Detect which cell encompasses the target text, then output its [x, y] center coordinate. 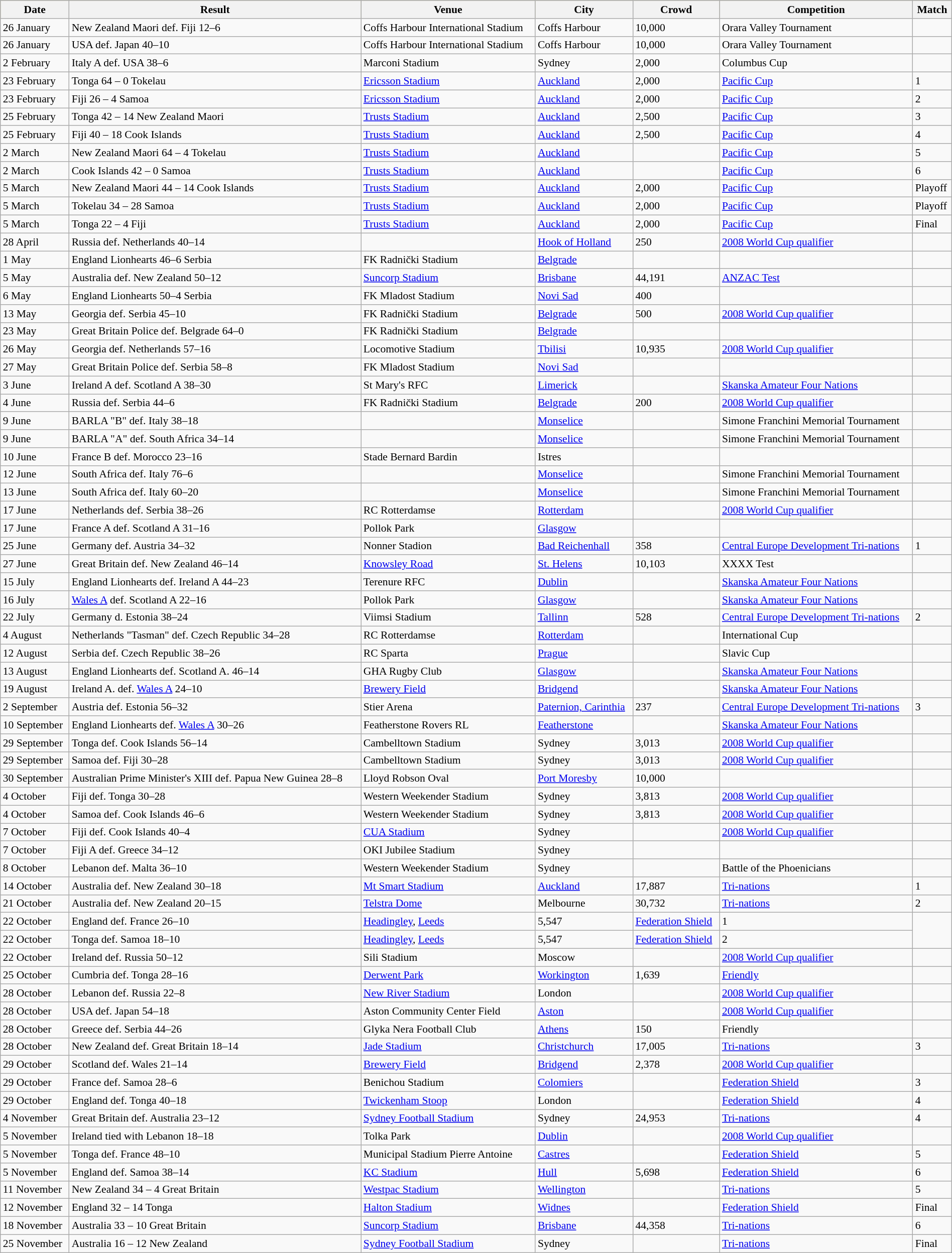
400 [676, 296]
New Zealand Maori 44 – 14 Cook Islands [215, 188]
ANZAC Test [816, 278]
RC Sparta [448, 654]
Tolka Park [448, 1137]
237 [676, 707]
Tonga 42 – 14 New Zealand Maori [215, 117]
Workington [584, 975]
Italy A def. USA 38–6 [215, 63]
Prague [584, 654]
6 May [35, 296]
21 October [35, 904]
22 July [35, 617]
Fiji 40 – 18 Cook Islands [215, 135]
International Cup [816, 636]
10 June [35, 457]
8 October [35, 868]
Crowd [676, 10]
Fiji def. Cook Islands 40–4 [215, 832]
Wellington [584, 1190]
5,698 [676, 1172]
Australia def. New Zealand 20–15 [215, 904]
Jade Stadium [448, 1047]
Paternion, Carinthia [584, 707]
25 June [35, 546]
England Lionhearts def. Scotland A. 46–14 [215, 671]
Georgia def. Netherlands 57–16 [215, 349]
Serbia def. Czech Republic 38–26 [215, 654]
Terenure RFC [448, 582]
14 October [35, 886]
Halton Stadium [448, 1208]
Melbourne [584, 904]
15 July [35, 582]
Telstra Dome [448, 904]
Samoa def. Fiji 30–28 [215, 761]
City [584, 10]
Derwent Park [448, 975]
30,732 [676, 904]
England Lionhearts 50–4 Serbia [215, 296]
250 [676, 242]
13 August [35, 671]
528 [676, 617]
Netherlands "Tasman" def. Czech Republic 34–28 [215, 636]
Match [932, 10]
Christchurch [584, 1047]
Scotland def. Wales 21–14 [215, 1065]
5 May [35, 278]
500 [676, 314]
13 June [35, 492]
New Zealand 34 – 4 Great Britain [215, 1190]
Competition [816, 10]
Russia def. Serbia 44–6 [215, 403]
Greece def. Serbia 44–26 [215, 1029]
25 November [35, 1243]
USA def. Japan 54–18 [215, 1011]
Australia 33 – 10 Great Britain [215, 1226]
Battle of the Phoenicians [816, 868]
Ireland A def. Scotland A 38–30 [215, 385]
13 May [35, 314]
44,191 [676, 278]
England def. Samoa 38–14 [215, 1172]
4 June [35, 403]
GHA Rugby Club [448, 671]
1,639 [676, 975]
Colomiers [584, 1083]
Samoa def. Cook Islands 46–6 [215, 814]
200 [676, 403]
Netherlands def. Serbia 38–26 [215, 511]
Great Britain Police def. Belgrade 64–0 [215, 331]
16 July [35, 600]
Knowsley Road [448, 564]
New Zealand Maori 64 – 4 Tokelau [215, 153]
France A def. Scotland A 31–16 [215, 528]
OKI Jubilee Stadium [448, 850]
Aston Community Center Field [448, 1011]
12 June [35, 474]
30 September [35, 779]
Athens [584, 1029]
Result [215, 10]
Great Britain def. New Zealand 46–14 [215, 564]
25 October [35, 975]
Fiji 26 – 4 Samoa [215, 99]
Columbus Cup [816, 63]
10,103 [676, 564]
Tonga 22 – 4 Fiji [215, 224]
Tonga def. France 48–10 [215, 1154]
23 May [35, 331]
Ireland A. def. Wales A 24–10 [215, 689]
Tonga 64 – 0 Tokelau [215, 81]
Tonga def. Cook Islands 56–14 [215, 743]
2,378 [676, 1065]
Germany d. Estonia 38–24 [215, 617]
Port Moresby [584, 779]
2 September [35, 707]
4 August [35, 636]
USA def. Japan 40–10 [215, 45]
Istres [584, 457]
CUA Stadium [448, 832]
Municipal Stadium Pierre Antoine [448, 1154]
17,887 [676, 886]
Moscow [584, 957]
10 September [35, 725]
England 32 – 14 Tonga [215, 1208]
Wales A def. Scotland A 22–16 [215, 600]
France B def. Morocco 23–16 [215, 457]
Bad Reichenhall [584, 546]
Great Britain Police def. Serbia 58–8 [215, 367]
Lloyd Robson Oval [448, 779]
France def. Samoa 28–6 [215, 1083]
Sili Stadium [448, 957]
Australian Prime Minister's XIII def. Papua New Guinea 28–8 [215, 779]
Tokelau 34 – 28 Samoa [215, 206]
Limerick [584, 385]
Westpac Stadium [448, 1190]
Aston [584, 1011]
Fiji A def. Greece 34–12 [215, 850]
Castres [584, 1154]
Russia def. Netherlands 40–14 [215, 242]
27 June [35, 564]
Australia 16 – 12 New Zealand [215, 1243]
Marconi Stadium [448, 63]
England def. Tonga 40–18 [215, 1100]
England Lionhearts 46–6 Serbia [215, 260]
South Africa def. Italy 76–6 [215, 474]
Tbilisi [584, 349]
St. Helens [584, 564]
Cumbria def. Tonga 28–16 [215, 975]
44,358 [676, 1226]
South Africa def. Italy 60–20 [215, 492]
New Zealand def. Great Britain 18–14 [215, 1047]
Australia def. New Zealand 50–12 [215, 278]
Twickenham Stoop [448, 1100]
New River Stadium [448, 993]
St Mary's RFC [448, 385]
Cook Islands 42 – 0 Samoa [215, 171]
Hull [584, 1172]
Ireland def. Russia 50–12 [215, 957]
KC Stadium [448, 1172]
Viimsi Stadium [448, 617]
150 [676, 1029]
Germany def. Austria 34–32 [215, 546]
11 November [35, 1190]
Australia def. New Zealand 30–18 [215, 886]
XXXX Test [816, 564]
Stade Bernard Bardin [448, 457]
Slavic Cup [816, 654]
England def. France 26–10 [215, 922]
Ireland tied with Lebanon 18–18 [215, 1137]
Nonner Stadion [448, 546]
Mt Smart Stadium [448, 886]
New Zealand Maori def. Fiji 12–6 [215, 28]
Lebanon def. Malta 36–10 [215, 868]
27 May [35, 367]
24,953 [676, 1118]
Great Britain def. Australia 23–12 [215, 1118]
Widnes [584, 1208]
4 November [35, 1118]
26 May [35, 349]
Tallinn [584, 617]
28 April [35, 242]
Hook of Holland [584, 242]
1 May [35, 260]
17,005 [676, 1047]
12 November [35, 1208]
Georgia def. Serbia 45–10 [215, 314]
Fiji def. Tonga 30–28 [215, 797]
England Lionhearts def. Wales A 30–26 [215, 725]
BARLA "A" def. South Africa 34–14 [215, 439]
358 [676, 546]
England Lionhearts def. Ireland A 44–23 [215, 582]
3 June [35, 385]
Glyka Nera Football Club [448, 1029]
12 August [35, 654]
2 February [35, 63]
19 August [35, 689]
Benichou Stadium [448, 1083]
Tonga def. Samoa 18–10 [215, 940]
BARLA "B" def. Italy 38–18 [215, 421]
Stier Arena [448, 707]
Date [35, 10]
Locomotive Stadium [448, 349]
Austria def. Estonia 56–32 [215, 707]
Lebanon def. Russia 22–8 [215, 993]
18 November [35, 1226]
Venue [448, 10]
10,935 [676, 349]
Featherstone Rovers RL [448, 725]
Featherstone [584, 725]
